Find where the given text appears and provide that cell's center as (x, y) coordinate. 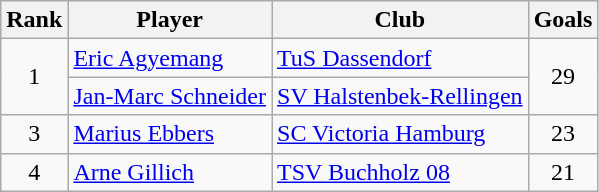
3 (34, 134)
Eric Agyemang (170, 58)
TSV Buchholz 08 (400, 172)
21 (563, 172)
Jan-Marc Schneider (170, 96)
Player (170, 20)
Club (400, 20)
TuS Dassendorf (400, 58)
29 (563, 77)
SV Halstenbek-Rellingen (400, 96)
Rank (34, 20)
Goals (563, 20)
Marius Ebbers (170, 134)
1 (34, 77)
4 (34, 172)
Arne Gillich (170, 172)
23 (563, 134)
SC Victoria Hamburg (400, 134)
